Return the (X, Y) coordinate for the center point of the cell that contains the specified text.  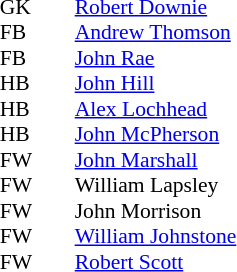
Alex Lochhead (156, 109)
John McPherson (156, 135)
William Johnstone (156, 237)
William Lapsley (156, 185)
Andrew Thomson (156, 33)
John Rae (156, 58)
John Morrison (156, 211)
John Marshall (156, 160)
John Hill (156, 83)
